From the cell containing the given text, extract its center point as [X, Y] coordinate. 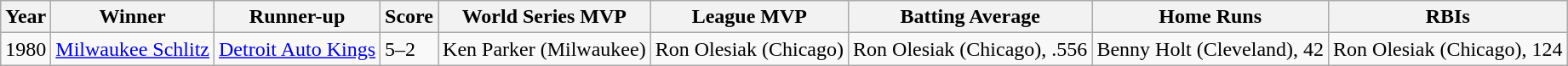
Benny Holt (Cleveland), 42 [1210, 49]
Ron Olesiak (Chicago), .556 [970, 49]
Milwaukee Schlitz [133, 49]
Ken Parker (Milwaukee) [545, 49]
Batting Average [970, 17]
Score [409, 17]
World Series MVP [545, 17]
Detroit Auto Kings [298, 49]
Ron Olesiak (Chicago), 124 [1448, 49]
Home Runs [1210, 17]
5–2 [409, 49]
Runner-up [298, 17]
Ron Olesiak (Chicago) [749, 49]
1980 [26, 49]
Winner [133, 17]
Year [26, 17]
RBIs [1448, 17]
League MVP [749, 17]
